For the text-containing cell, return its midpoint in [x, y] coordinate format. 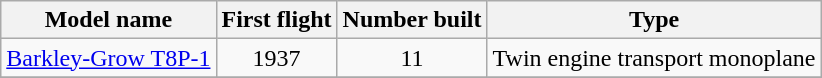
Type [654, 20]
Barkley-Grow T8P-1 [108, 58]
11 [412, 58]
Twin engine transport monoplane [654, 58]
Number built [412, 20]
First flight [276, 20]
Model name [108, 20]
1937 [276, 58]
